Determine the (X, Y) coordinate at the center of the cell enclosing the given text.  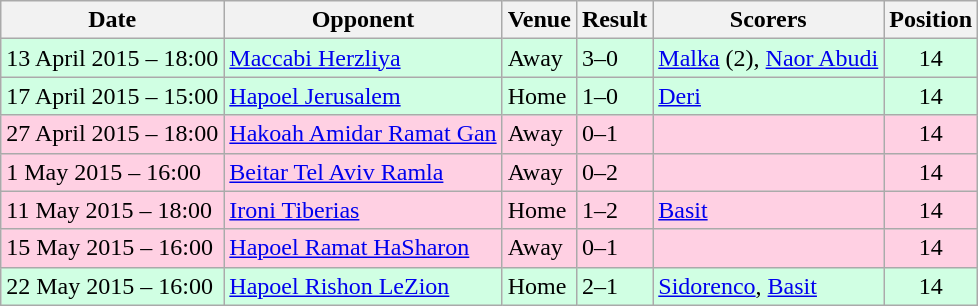
Beitar Tel Aviv Ramla (363, 172)
Scorers (768, 20)
0–2 (614, 172)
Basit (768, 210)
Ironi Tiberias (363, 210)
Maccabi Herzliya (363, 58)
17 April 2015 – 15:00 (112, 96)
13 April 2015 – 18:00 (112, 58)
Sidorenco, Basit (768, 286)
Malka (2), Naor Abudi (768, 58)
Hapoel Jerusalem (363, 96)
3–0 (614, 58)
27 April 2015 – 18:00 (112, 134)
Result (614, 20)
Date (112, 20)
1 May 2015 – 16:00 (112, 172)
22 May 2015 – 16:00 (112, 286)
Venue (539, 20)
1–0 (614, 96)
11 May 2015 – 18:00 (112, 210)
Hapoel Rishon LeZion (363, 286)
Hakoah Amidar Ramat Gan (363, 134)
1–2 (614, 210)
15 May 2015 – 16:00 (112, 248)
Position (931, 20)
Opponent (363, 20)
Deri (768, 96)
Hapoel Ramat HaSharon (363, 248)
2–1 (614, 286)
